Detect which cell encompasses the target text, then output its [x, y] center coordinate. 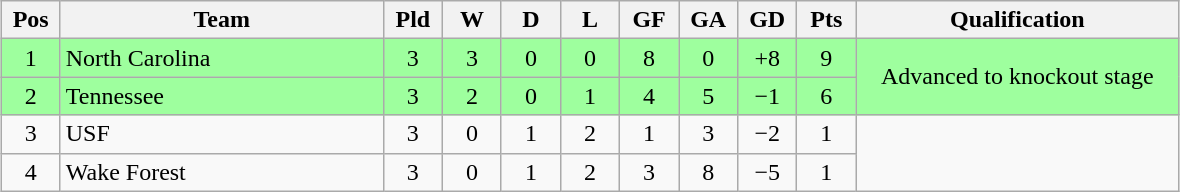
Pld [412, 20]
−5 [768, 172]
L [590, 20]
USF [222, 134]
+8 [768, 58]
Pts [826, 20]
GD [768, 20]
W [472, 20]
−2 [768, 134]
Advanced to knockout stage [1018, 77]
Pos [30, 20]
Team [222, 20]
−1 [768, 96]
North Carolina [222, 58]
Qualification [1018, 20]
9 [826, 58]
GA [708, 20]
D [530, 20]
Tennessee [222, 96]
Wake Forest [222, 172]
5 [708, 96]
6 [826, 96]
GF [650, 20]
